Pinpoint the cell where the given text exists, returning its [X, Y] midpoint coordinate. 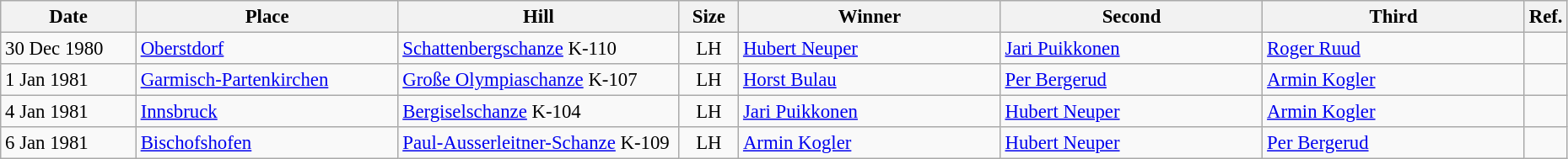
Bergiselschanze K-104 [538, 112]
Hill [538, 17]
Date [69, 17]
Garmisch-Partenkirchen [267, 80]
Size [709, 17]
6 Jan 1981 [69, 143]
Bischofshofen [267, 143]
Oberstdorf [267, 49]
Große Olympiaschanze K-107 [538, 80]
30 Dec 1980 [69, 49]
Horst Bulau [870, 80]
Second [1132, 17]
Roger Ruud [1393, 49]
Ref. [1545, 17]
Schattenbergschanze K-110 [538, 49]
Winner [870, 17]
Innsbruck [267, 112]
Place [267, 17]
Third [1393, 17]
4 Jan 1981 [69, 112]
Paul-Ausserleitner-Schanze K-109 [538, 143]
1 Jan 1981 [69, 80]
